Determine the [x, y] coordinate at the center of the cell enclosing the given text.  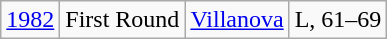
L, 61–69 [338, 20]
First Round [122, 20]
1982 [30, 20]
Villanova [237, 20]
